From the cell containing the given text, extract its center point as [x, y] coordinate. 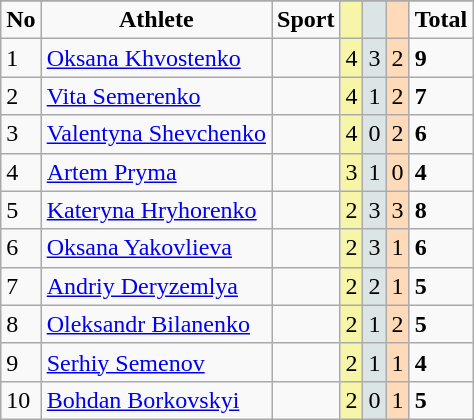
Oleksandr Bilanenko [156, 324]
Athlete [156, 20]
Valentyna Shevchenko [156, 134]
Kateryna Hryhorenko [156, 210]
Oksana Yakovlieva [156, 248]
No [21, 20]
Sport [306, 20]
10 [21, 400]
Bohdan Borkovskyi [156, 400]
Artem Pryma [156, 172]
Andriy Deryzemlya [156, 286]
Oksana Khvostenko [156, 58]
Total [441, 20]
Vita Semerenko [156, 96]
Serhiy Semenov [156, 362]
